Return [x, y] of the center of cell containing provided text 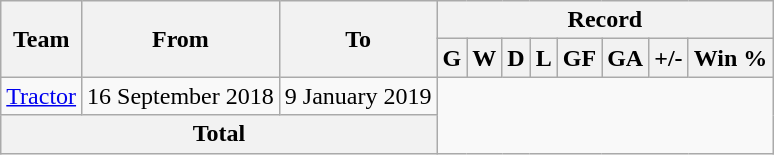
Record [605, 20]
16 September 2018 [181, 96]
GA [626, 58]
9 January 2019 [358, 96]
G [452, 58]
From [181, 39]
Win % [730, 58]
GF [579, 58]
Total [219, 134]
+/- [668, 58]
Team [42, 39]
To [358, 39]
Tractor [42, 96]
L [544, 58]
W [484, 58]
D [516, 58]
